Provide the (x, y) coordinate of the cell's center where the given text is located.  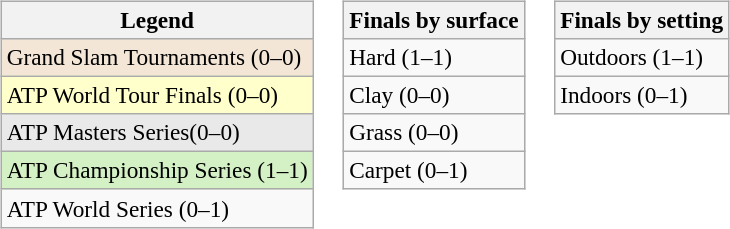
Hard (1–1) (434, 57)
Clay (0–0) (434, 95)
Grand Slam Tournaments (0–0) (157, 57)
ATP World Tour Finals (0–0) (157, 95)
Finals by surface (434, 20)
ATP Masters Series(0–0) (157, 133)
Finals by setting (642, 20)
Grass (0–0) (434, 133)
Indoors (0–1) (642, 95)
ATP World Series (0–1) (157, 208)
Carpet (0–1) (434, 171)
ATP Championship Series (1–1) (157, 171)
Outdoors (1–1) (642, 57)
Legend (157, 20)
